Return [x, y] of the center of cell containing provided text 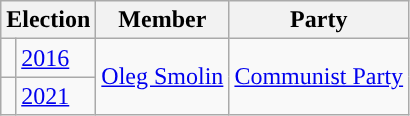
2021 [56, 96]
Oleg Smolin [162, 77]
Member [162, 20]
Election [48, 20]
2016 [56, 58]
Communist Party [319, 77]
Party [319, 20]
